Return the [X, Y] coordinate for the center point of the cell that contains the specified text.  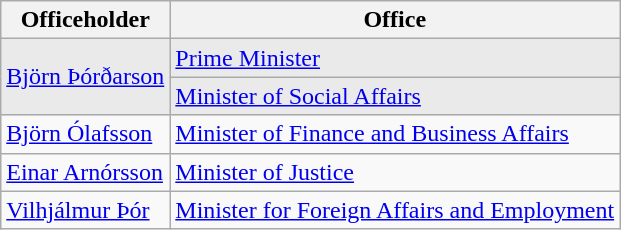
Vilhjálmur Þór [86, 210]
Minister of Justice [395, 172]
Minister of Finance and Business Affairs [395, 134]
Björn Ólafsson [86, 134]
Prime Minister [395, 58]
Björn Þórðarson [86, 77]
Office [395, 20]
Minister for Foreign Affairs and Employment [395, 210]
Minister of Social Affairs [395, 96]
Officeholder [86, 20]
Einar Arnórsson [86, 172]
